Extract the (X, Y) coordinate from the center of the cell holding the provided text.  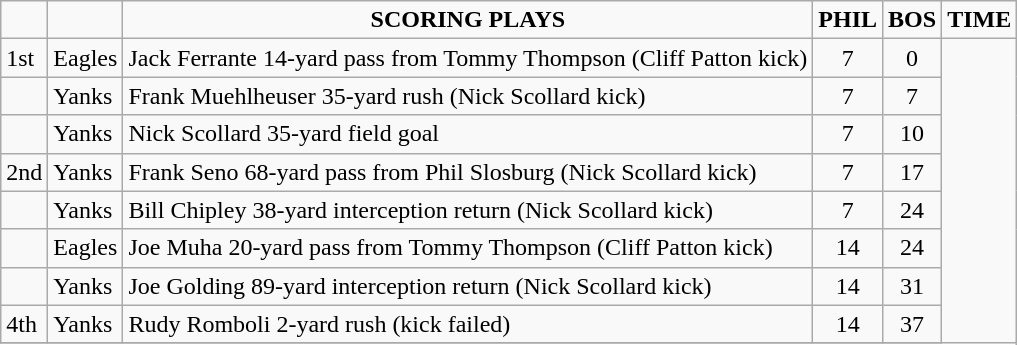
TIME (980, 20)
Nick Scollard 35-yard field goal (468, 134)
Rudy Romboli 2-yard rush (kick failed) (468, 324)
Frank Muehlheuser 35-yard rush (Nick Scollard kick) (468, 96)
0 (912, 58)
SCORING PLAYS (468, 20)
BOS (912, 20)
10 (912, 134)
31 (912, 286)
1st (24, 58)
PHIL (848, 20)
Bill Chipley 38-yard interception return (Nick Scollard kick) (468, 210)
17 (912, 172)
4th (24, 324)
Jack Ferrante 14-yard pass from Tommy Thompson (Cliff Patton kick) (468, 58)
Joe Golding 89-yard interception return (Nick Scollard kick) (468, 286)
37 (912, 324)
Joe Muha 20-yard pass from Tommy Thompson (Cliff Patton kick) (468, 248)
Frank Seno 68-yard pass from Phil Slosburg (Nick Scollard kick) (468, 172)
2nd (24, 172)
